Identify which cell holds the provided text, then report its [x, y] central coordinate. 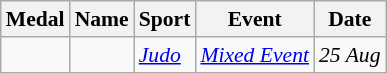
Judo [165, 55]
Sport [165, 19]
Event [254, 19]
Medal [36, 19]
25 Aug [350, 55]
Name [102, 19]
Date [350, 19]
Mixed Event [254, 55]
